Determine the (X, Y) coordinate at the center of the cell enclosing the given text.  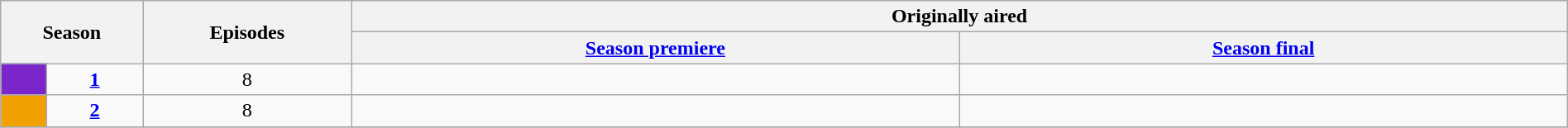
Originally aired (959, 17)
1 (94, 79)
2 (94, 111)
Season premiere (655, 48)
Season (72, 32)
Episodes (247, 32)
Season final (1264, 48)
